For the text-containing cell, return its midpoint in [X, Y] coordinate format. 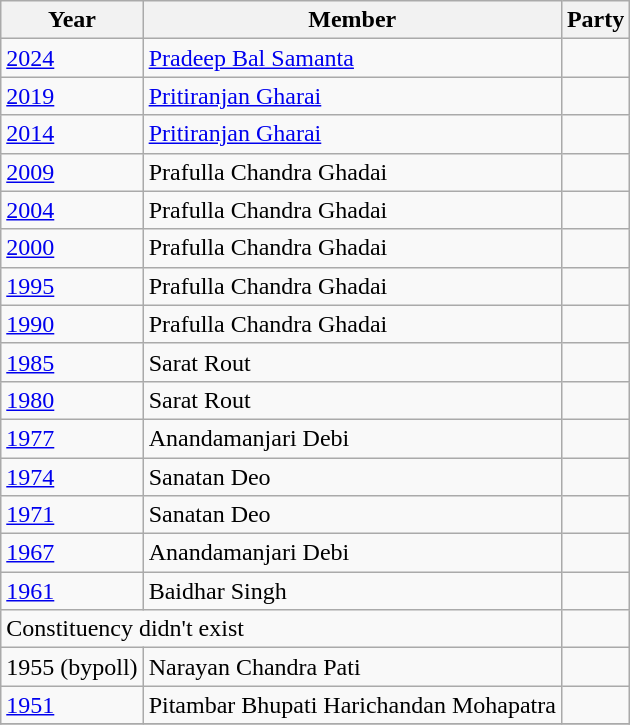
1977 [72, 438]
2014 [72, 134]
Member [352, 20]
Constituency didn't exist [282, 629]
2024 [72, 58]
1971 [72, 515]
Party [595, 20]
Baidhar Singh [352, 591]
Pradeep Bal Samanta [352, 58]
1995 [72, 286]
Narayan Chandra Pati [352, 667]
Pitambar Bhupati Harichandan Mohapatra [352, 705]
2019 [72, 96]
Year [72, 20]
2004 [72, 210]
2009 [72, 172]
1955 (bypoll) [72, 667]
1961 [72, 591]
1985 [72, 362]
1967 [72, 553]
1951 [72, 705]
2000 [72, 248]
1974 [72, 477]
1990 [72, 324]
1980 [72, 400]
